Locate the cell with the specified text and output its (X, Y) center coordinate. 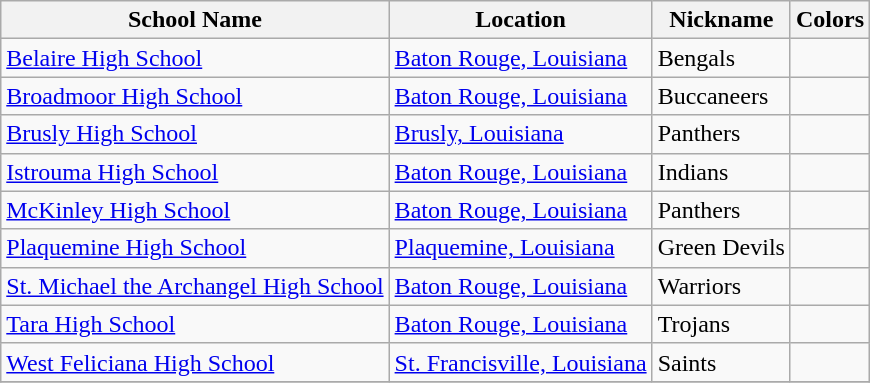
Plaquemine High School (195, 248)
Belaire High School (195, 58)
Indians (721, 172)
Colors (830, 20)
Brusly, Louisiana (520, 134)
Nickname (721, 20)
Trojans (721, 324)
Plaquemine, Louisiana (520, 248)
Buccaneers (721, 96)
Istrouma High School (195, 172)
School Name (195, 20)
St. Francisville, Louisiana (520, 362)
Brusly High School (195, 134)
Saints (721, 362)
St. Michael the Archangel High School (195, 286)
Location (520, 20)
McKinley High School (195, 210)
Bengals (721, 58)
Green Devils (721, 248)
Tara High School (195, 324)
Warriors (721, 286)
Broadmoor High School (195, 96)
West Feliciana High School (195, 362)
